Find where the given text appears and provide that cell's center as [X, Y] coordinate. 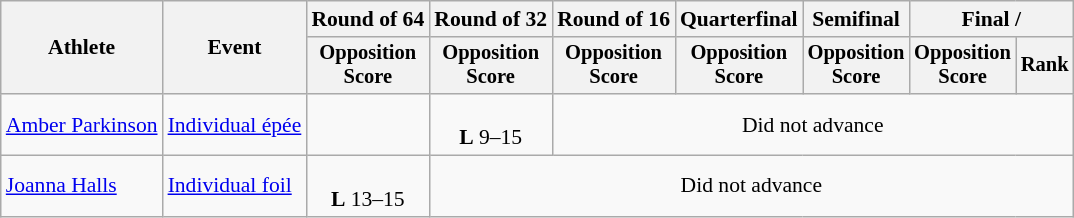
Quarterfinal [739, 19]
Event [235, 48]
L 9–15 [490, 124]
Athlete [82, 48]
Round of 64 [368, 19]
Rank [1045, 66]
Round of 16 [614, 19]
Semifinal [856, 19]
Individual épée [235, 124]
Round of 32 [490, 19]
L 13–15 [368, 186]
Joanna Halls [82, 186]
Amber Parkinson [82, 124]
Final / [991, 19]
Individual foil [235, 186]
